Pinpoint the cell where the given text exists, returning its [X, Y] midpoint coordinate. 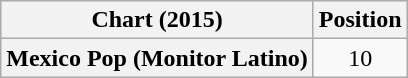
Position [360, 20]
Chart (2015) [158, 20]
10 [360, 58]
Mexico Pop (Monitor Latino) [158, 58]
